Return the [X, Y] coordinate for the center point of the cell that contains the specified text.  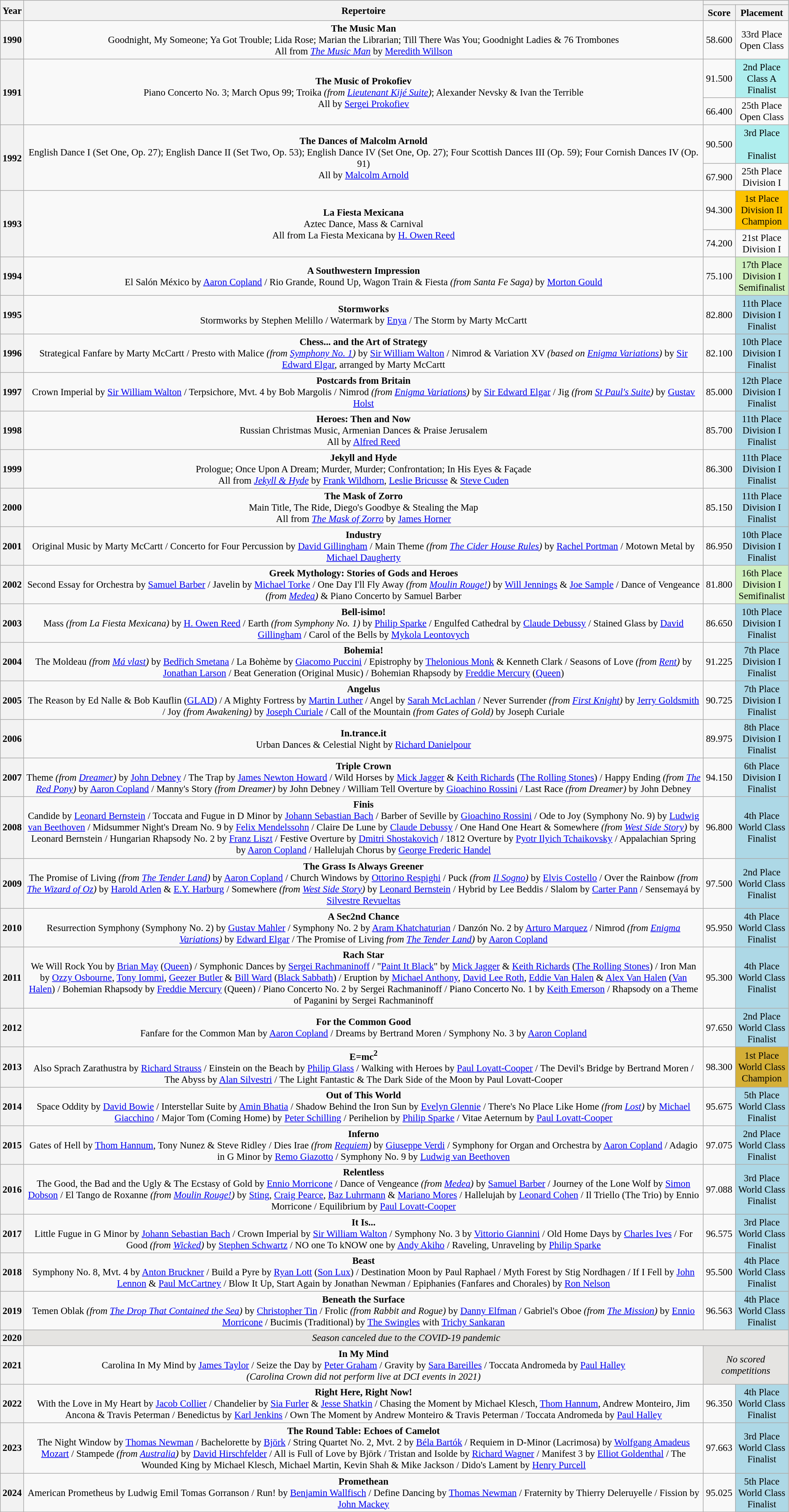
58.600 [719, 40]
90.725 [719, 701]
2016 [12, 1190]
2020 [12, 1338]
33rd PlaceOpen Class [762, 40]
97.650 [719, 1028]
95.950 [719, 928]
Score [719, 13]
12th PlaceDivision IFinalist [762, 392]
2024 [12, 1493]
For the Common GoodFanfare for the Common Man by Aaron Copland / Dreams by Bertrand Moren / Symphony No. 3 by Aaron Copland [364, 1028]
96.800 [719, 828]
97.663 [719, 1448]
Season canceled due to the COVID-19 pandemic [406, 1338]
1991 [12, 92]
3rd PlaceFinalist [762, 145]
The Mask of ZorroMain Title, The Ride, Diego's Goodbye & Stealing the MapAll from The Mask of Zorro by James Horner [364, 508]
86.950 [719, 546]
1993 [12, 224]
95.300 [719, 977]
2011 [12, 977]
91.225 [719, 662]
97.075 [719, 1145]
2002 [12, 585]
85.150 [719, 508]
97.088 [719, 1190]
1998 [12, 431]
No scored competitions [746, 1365]
2006 [12, 739]
8th PlaceDivision IFinalist [762, 739]
90.500 [719, 145]
1st PlaceWorld ClassChampion [762, 1067]
2023 [12, 1448]
1995 [12, 315]
94.150 [719, 778]
Placement [762, 13]
16th PlaceDivision ISemifinalist [762, 585]
95.675 [719, 1107]
2008 [12, 828]
6th PlaceDivision IFinalist [762, 778]
89.975 [719, 739]
96.350 [719, 1404]
95.500 [719, 1272]
In.trance.itUrban Dances & Celestial Night by Richard Danielpour [364, 739]
Heroes: Then and NowRussian Christmas Music, Armenian Dances & Praise JerusalemAll by Alfred Reed [364, 431]
A Southwestern ImpressionEl Salón México by Aaron Copland / Rio Grande, Round Up, Wagon Train & Fiesta (from Santa Fe Saga) by Morton Gould [364, 276]
2022 [12, 1404]
2012 [12, 1028]
81.800 [719, 585]
2019 [12, 1311]
86.650 [719, 624]
21st PlaceDivision I [762, 244]
2nd PlaceClass AFinalist [762, 79]
96.575 [719, 1234]
2017 [12, 1234]
94.300 [719, 210]
17th PlaceDivision ISemifinalist [762, 276]
2010 [12, 928]
Repertoire [364, 11]
2013 [12, 1067]
67.900 [719, 177]
82.800 [719, 315]
82.100 [719, 353]
2015 [12, 1145]
2018 [12, 1272]
86.300 [719, 469]
2003 [12, 624]
StormworksStormworks by Stephen Melillo / Watermark by Enya / The Storm by Marty McCartt [364, 315]
2004 [12, 662]
85.700 [719, 431]
74.200 [719, 244]
1992 [12, 158]
2007 [12, 778]
1997 [12, 392]
85.000 [719, 392]
75.100 [719, 276]
2014 [12, 1107]
97.500 [719, 883]
98.300 [719, 1067]
1994 [12, 276]
1990 [12, 40]
66.400 [719, 111]
La Fiesta MexicanaAztec Dance, Mass & CarnivalAll from La Fiesta Mexicana by H. Owen Reed [364, 224]
25th PlaceOpen Class [762, 111]
1996 [12, 353]
96.563 [719, 1311]
2009 [12, 883]
1999 [12, 469]
2001 [12, 546]
2005 [12, 701]
91.500 [719, 79]
Year [12, 11]
1st PlaceDivision IIChampion [762, 210]
25th PlaceDivision I [762, 177]
2000 [12, 508]
2021 [12, 1365]
95.025 [719, 1493]
